Scan for the cell matching the given text and deliver its [X, Y] coordinate at center. 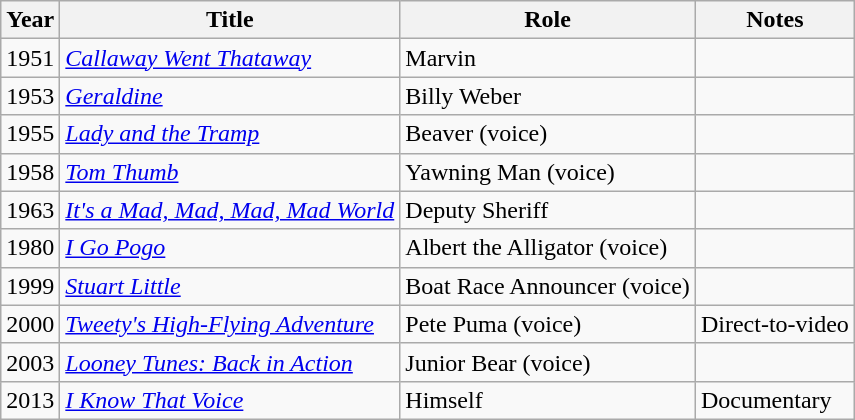
1958 [30, 172]
1999 [30, 286]
Direct-to-video [774, 324]
Looney Tunes: Back in Action [230, 362]
Billy Weber [548, 96]
2000 [30, 324]
I Go Pogo [230, 248]
Yawning Man (voice) [548, 172]
Year [30, 20]
2013 [30, 400]
Beaver (voice) [548, 134]
I Know That Voice [230, 400]
Deputy Sheriff [548, 210]
Stuart Little [230, 286]
Tweety's High-Flying Adventure [230, 324]
Documentary [774, 400]
Boat Race Announcer (voice) [548, 286]
1953 [30, 96]
1951 [30, 58]
1980 [30, 248]
1963 [30, 210]
1955 [30, 134]
It's a Mad, Mad, Mad, Mad World [230, 210]
Callaway Went Thataway [230, 58]
Himself [548, 400]
Lady and the Tramp [230, 134]
Title [230, 20]
Geraldine [230, 96]
Pete Puma (voice) [548, 324]
Marvin [548, 58]
Junior Bear (voice) [548, 362]
Notes [774, 20]
2003 [30, 362]
Role [548, 20]
Tom Thumb [230, 172]
Albert the Alligator (voice) [548, 248]
